Locate the cell with the specified text and output its (x, y) center coordinate. 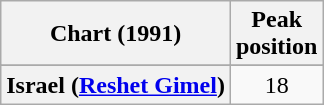
Peakposition (276, 34)
Israel (Reshet Gimel) (116, 85)
18 (276, 85)
Chart (1991) (116, 34)
